Capture the cell that displays the provided text and extract its [x, y] central coordinate. 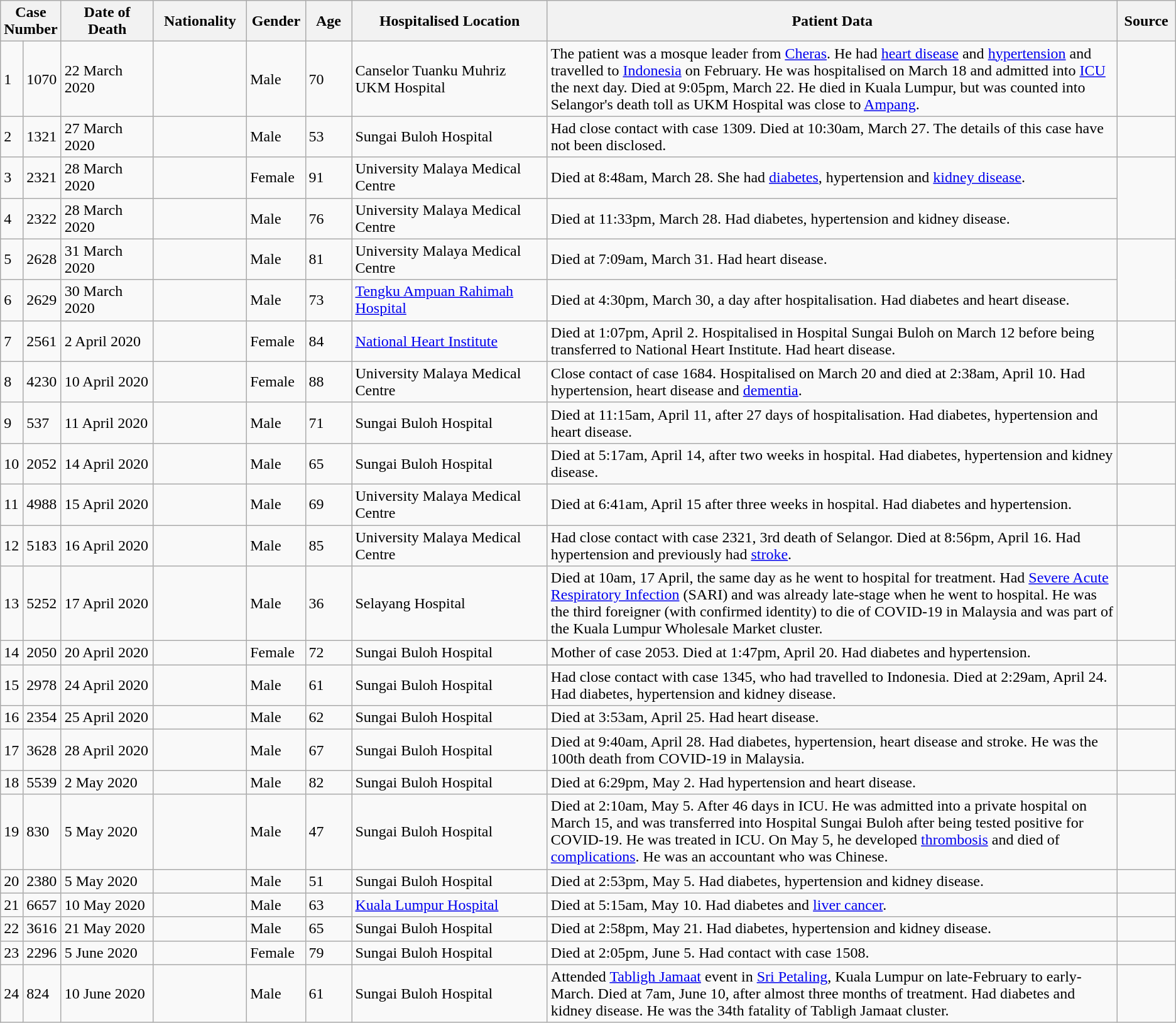
2380 [42, 881]
10 June 2020 [107, 993]
Died at 11:33pm, March 28. Had diabetes, hypertension and kidney disease. [832, 219]
15 April 2020 [107, 504]
Died at 2:58pm, May 21. Had diabetes, hypertension and kidney disease. [832, 929]
3628 [42, 750]
Died at 9:40am, April 28. Had diabetes, hypertension, heart disease and stroke. He was the 100th death from COVID-19 in Malaysia. [832, 750]
51 [329, 881]
Tengku Ampuan Rahimah Hospital [450, 300]
2 [12, 137]
Gender [276, 21]
Close contact of case 1684. Hospitalised on March 20 and died at 2:38am, April 10. Had hypertension, heart disease and dementia. [832, 382]
Died at 1:07pm, April 2. Hospitalised in Hospital Sungai Buloh on March 12 before being transferred to National Heart Institute. Had heart disease. [832, 341]
16 [12, 718]
85 [329, 545]
5252 [42, 603]
24 [12, 993]
Source [1146, 21]
91 [329, 177]
2629 [42, 300]
2052 [42, 464]
2354 [42, 718]
National Heart Institute [450, 341]
20 April 2020 [107, 653]
53 [329, 137]
67 [329, 750]
5183 [42, 545]
14 [12, 653]
2 May 2020 [107, 782]
2 April 2020 [107, 341]
11 April 2020 [107, 422]
Had close contact with case 2321, 3rd death of Selangor. Died at 8:56pm, April 16. Had hypertension and previously had stroke. [832, 545]
Nationality [200, 21]
25 April 2020 [107, 718]
8 [12, 382]
17 April 2020 [107, 603]
30 March 2020 [107, 300]
2322 [42, 219]
1070 [42, 79]
76 [329, 219]
11 [12, 504]
84 [329, 341]
Died at 6:29pm, May 2. Had hypertension and heart disease. [832, 782]
2321 [42, 177]
2050 [42, 653]
Age [329, 21]
Date of Death [107, 21]
Died at 7:09am, March 31. Had heart disease. [832, 259]
9 [12, 422]
20 [12, 881]
2296 [42, 953]
81 [329, 259]
2561 [42, 341]
13 [12, 603]
71 [329, 422]
10 April 2020 [107, 382]
537 [42, 422]
10 May 2020 [107, 905]
36 [329, 603]
Patient Data [832, 21]
5 [12, 259]
824 [42, 993]
Died at 6:41am, April 15 after three weeks in hospital. Had diabetes and hypertension. [832, 504]
830 [42, 832]
Died at 4:30pm, March 30, a day after hospitalisation. Had diabetes and heart disease. [832, 300]
Canselor Tuanku Muhriz UKM Hospital [450, 79]
18 [12, 782]
Had close contact with case 1309. Died at 10:30am, March 27. The details of this case have not been disclosed. [832, 137]
6 [12, 300]
Had close contact with case 1345, who had travelled to Indonesia. Died at 2:29am, April 24. Had diabetes, hypertension and kidney disease. [832, 685]
Died at 8:48am, March 28. She had diabetes, hypertension and kidney disease. [832, 177]
79 [329, 953]
24 April 2020 [107, 685]
Hospitalised Location [450, 21]
10 [12, 464]
Died at 2:05pm, June 5. Had contact with case 1508. [832, 953]
22 March 2020 [107, 79]
15 [12, 685]
82 [329, 782]
2628 [42, 259]
1 [12, 79]
28 April 2020 [107, 750]
27 March 2020 [107, 137]
Died at 2:53pm, May 5. Had diabetes, hypertension and kidney disease. [832, 881]
12 [12, 545]
23 [12, 953]
7 [12, 341]
70 [329, 79]
3616 [42, 929]
31 March 2020 [107, 259]
5539 [42, 782]
73 [329, 300]
14 April 2020 [107, 464]
19 [12, 832]
2978 [42, 685]
4230 [42, 382]
1321 [42, 137]
47 [329, 832]
Died at 3:53am, April 25. Had heart disease. [832, 718]
Case Number [31, 21]
4 [12, 219]
63 [329, 905]
88 [329, 382]
6657 [42, 905]
21 [12, 905]
Kuala Lumpur Hospital [450, 905]
21 May 2020 [107, 929]
3 [12, 177]
Selayang Hospital [450, 603]
62 [329, 718]
72 [329, 653]
Died at 5:15am, May 10. Had diabetes and liver cancer. [832, 905]
5 June 2020 [107, 953]
22 [12, 929]
Died at 5:17am, April 14, after two weeks in hospital. Had diabetes, hypertension and kidney disease. [832, 464]
16 April 2020 [107, 545]
Died at 11:15am, April 11, after 27 days of hospitalisation. Had diabetes, hypertension and heart disease. [832, 422]
17 [12, 750]
69 [329, 504]
Mother of case 2053. Died at 1:47pm, April 20. Had diabetes and hypertension. [832, 653]
4988 [42, 504]
